Find where the given text appears and provide that cell's center as (x, y) coordinate. 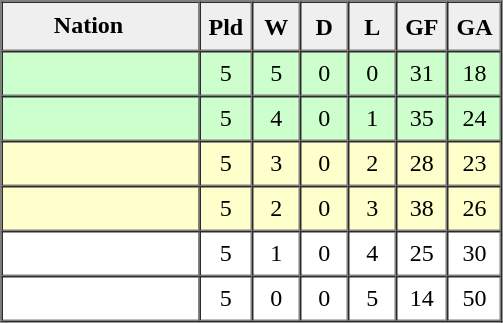
38 (422, 208)
30 (475, 254)
Nation (101, 27)
35 (422, 118)
W (276, 27)
23 (475, 164)
31 (422, 74)
L (372, 27)
50 (475, 298)
28 (422, 164)
26 (475, 208)
14 (422, 298)
18 (475, 74)
GA (475, 27)
GF (422, 27)
25 (422, 254)
D (324, 27)
24 (475, 118)
Pld (226, 27)
